From the cell containing the given text, extract its center point as (x, y) coordinate. 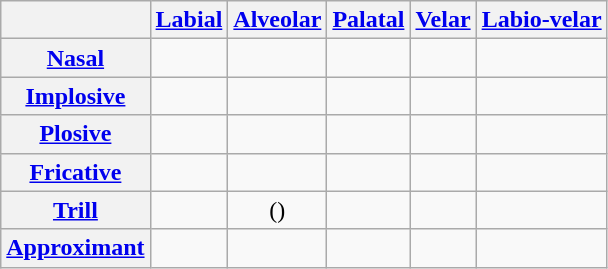
Fricative (76, 172)
Trill (76, 210)
() (278, 210)
Labio-velar (542, 20)
Velar (443, 20)
Approximant (76, 248)
Nasal (76, 58)
Implosive (76, 96)
Alveolar (278, 20)
Palatal (368, 20)
Labial (189, 20)
Plosive (76, 134)
